Identify which cell holds the provided text, then report its (X, Y) central coordinate. 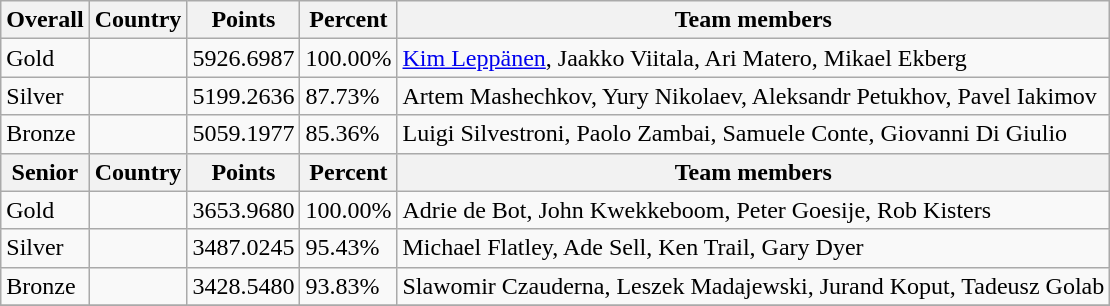
87.73% (348, 96)
95.43% (348, 248)
93.83% (348, 286)
Slawomir Czauderna, Leszek Madajewski, Jurand Koput, Tadeusz Golab (754, 286)
Senior (45, 172)
3487.0245 (244, 248)
Adrie de Bot, John Kwekkeboom, Peter Goesije, Rob Kisters (754, 210)
5926.6987 (244, 58)
Overall (45, 20)
85.36% (348, 134)
Kim Leppänen, Jaakko Viitala, Ari Matero, Mikael Ekberg (754, 58)
Artem Mashechkov, Yury Nikolaev, Aleksandr Petukhov, Pavel Iakimov (754, 96)
Michael Flatley, Ade Sell, Ken Trail, Gary Dyer (754, 248)
3428.5480 (244, 286)
5059.1977 (244, 134)
Luigi Silvestroni, Paolo Zambai, Samuele Conte, Giovanni Di Giulio (754, 134)
3653.9680 (244, 210)
5199.2636 (244, 96)
